Provide the (X, Y) coordinate of the cell's center where the given text is located.  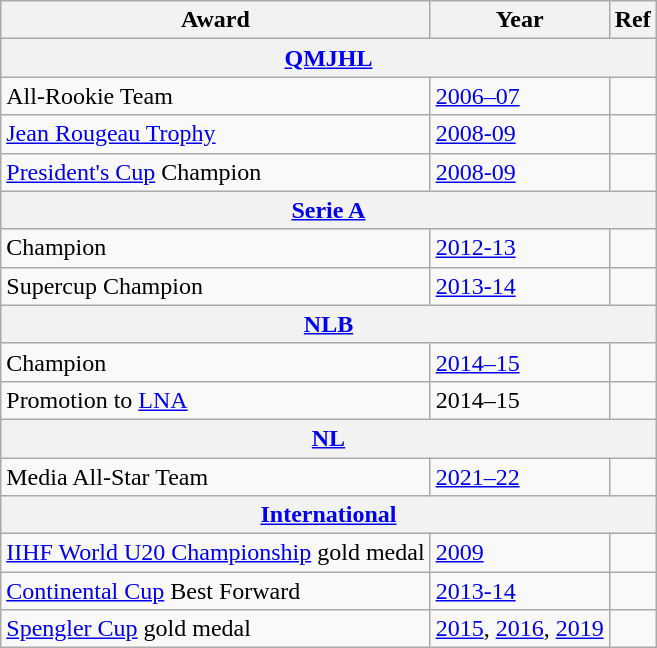
2006–07 (520, 96)
Serie A (328, 210)
Promotion to LNA (216, 400)
NL (328, 438)
Media All-Star Team (216, 477)
IIHF World U20 Championship gold medal (216, 553)
Spengler Cup gold medal (216, 629)
NLB (328, 324)
All-Rookie Team (216, 96)
QMJHL (328, 58)
2009 (520, 553)
2012-13 (520, 248)
Year (520, 20)
Jean Rougeau Trophy (216, 134)
International (328, 515)
Ref (632, 20)
2015, 2016, 2019 (520, 629)
2021–22 (520, 477)
Supercup Champion (216, 286)
Continental Cup Best Forward (216, 591)
President's Cup Champion (216, 172)
Award (216, 20)
